Pinpoint the cell where the given text exists, returning its (X, Y) midpoint coordinate. 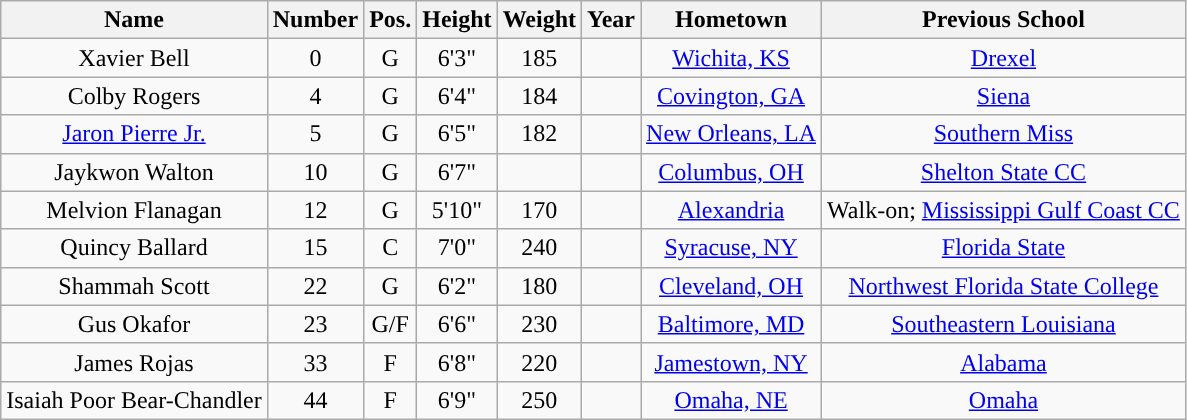
6'5" (457, 134)
240 (539, 248)
Colby Rogers (134, 96)
Name (134, 20)
Syracuse, NY (732, 248)
Gus Okafor (134, 324)
Pos. (390, 20)
C (390, 248)
Drexel (1004, 58)
Omaha, NE (732, 400)
15 (315, 248)
6'8" (457, 362)
Southeastern Louisiana (1004, 324)
23 (315, 324)
Jaron Pierre Jr. (134, 134)
Number (315, 20)
5 (315, 134)
Melvion Flanagan (134, 210)
Shammah Scott (134, 286)
Jamestown, NY (732, 362)
Columbus, OH (732, 172)
Previous School (1004, 20)
Florida State (1004, 248)
Cleveland, OH (732, 286)
Baltimore, MD (732, 324)
6'3" (457, 58)
182 (539, 134)
Height (457, 20)
Jaykwon Walton (134, 172)
Alexandria (732, 210)
Omaha (1004, 400)
Quincy Ballard (134, 248)
0 (315, 58)
Alabama (1004, 362)
Siena (1004, 96)
New Orleans, LA (732, 134)
Hometown (732, 20)
Northwest Florida State College (1004, 286)
Year (612, 20)
6'4" (457, 96)
12 (315, 210)
250 (539, 400)
170 (539, 210)
Covington, GA (732, 96)
230 (539, 324)
220 (539, 362)
Wichita, KS (732, 58)
7'0" (457, 248)
James Rojas (134, 362)
5'10" (457, 210)
Weight (539, 20)
Walk-on; Mississippi Gulf Coast CC (1004, 210)
G/F (390, 324)
6'6" (457, 324)
Southern Miss (1004, 134)
6'2" (457, 286)
184 (539, 96)
22 (315, 286)
44 (315, 400)
Xavier Bell (134, 58)
185 (539, 58)
6'9" (457, 400)
180 (539, 286)
6'7" (457, 172)
Shelton State CC (1004, 172)
10 (315, 172)
33 (315, 362)
Isaiah Poor Bear-Chandler (134, 400)
4 (315, 96)
